Pinpoint the cell where the given text exists, returning its [X, Y] midpoint coordinate. 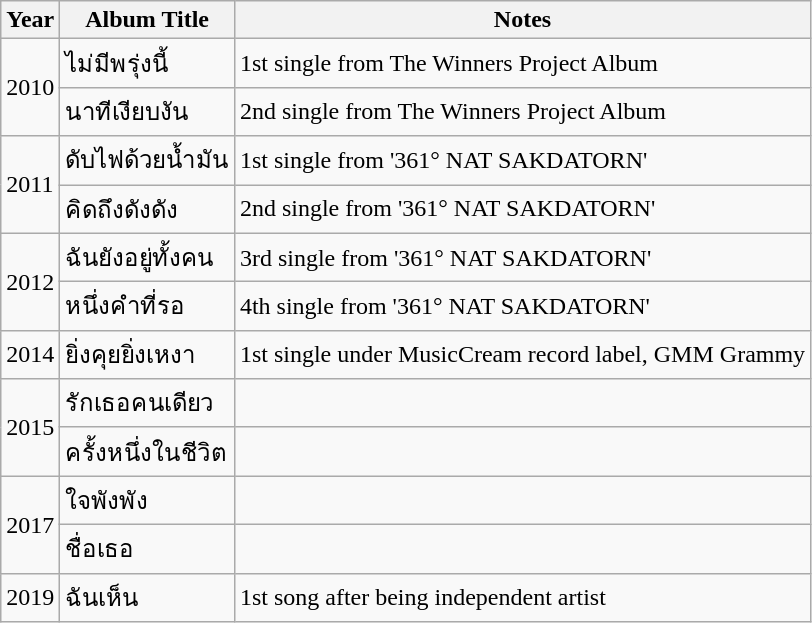
2015 [30, 428]
2012 [30, 282]
รักเธอคนเดียว [148, 404]
Year [30, 20]
2010 [30, 88]
2014 [30, 354]
Album Title [148, 20]
2017 [30, 524]
1st song after being independent artist [522, 598]
ฉันเห็น [148, 598]
ฉันยังอยู่ทั้งคน [148, 258]
ชื่อเธอ [148, 548]
3rd single from '361° NAT SAKDATORN' [522, 258]
ยิ่งคุยยิ่งเหงา [148, 354]
ดับไฟด้วยน้ำมัน [148, 160]
ครั้งหนึ่งในชีวิต [148, 452]
1st single under MusicCream record label, GMM Grammy [522, 354]
Notes [522, 20]
2019 [30, 598]
2nd single from '361° NAT SAKDATORN' [522, 208]
1st single from The Winners Project Album [522, 64]
2011 [30, 184]
1st single from '361° NAT SAKDATORN' [522, 160]
ใจพังพัง [148, 500]
ไม่มีพรุ่งนี้ [148, 64]
4th single from '361° NAT SAKDATORN' [522, 306]
คิดถึงดังดัง [148, 208]
หนึ่งคำที่รอ [148, 306]
2nd single from The Winners Project Album [522, 112]
นาทีเงียบงัน [148, 112]
